Capture the cell that displays the provided text and extract its (X, Y) central coordinate. 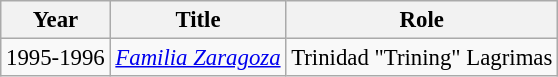
Year (56, 20)
Trinidad "Trining" Lagrimas (422, 58)
Title (198, 20)
Familia Zaragoza (198, 58)
Role (422, 20)
1995-1996 (56, 58)
